Find where the given text appears and provide that cell's center as (X, Y) coordinate. 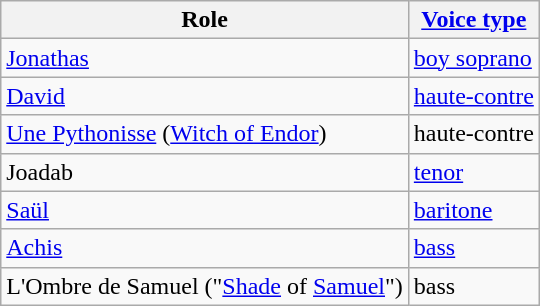
David (205, 96)
tenor (474, 172)
boy soprano (474, 58)
baritone (474, 210)
Voice type (474, 20)
L'Ombre de Samuel ("Shade of Samuel") (205, 286)
Joadab (205, 172)
Role (205, 20)
Une Pythonisse (Witch of Endor) (205, 134)
Achis (205, 248)
Saül (205, 210)
Jonathas (205, 58)
